Find where the given text appears and provide that cell's center as (X, Y) coordinate. 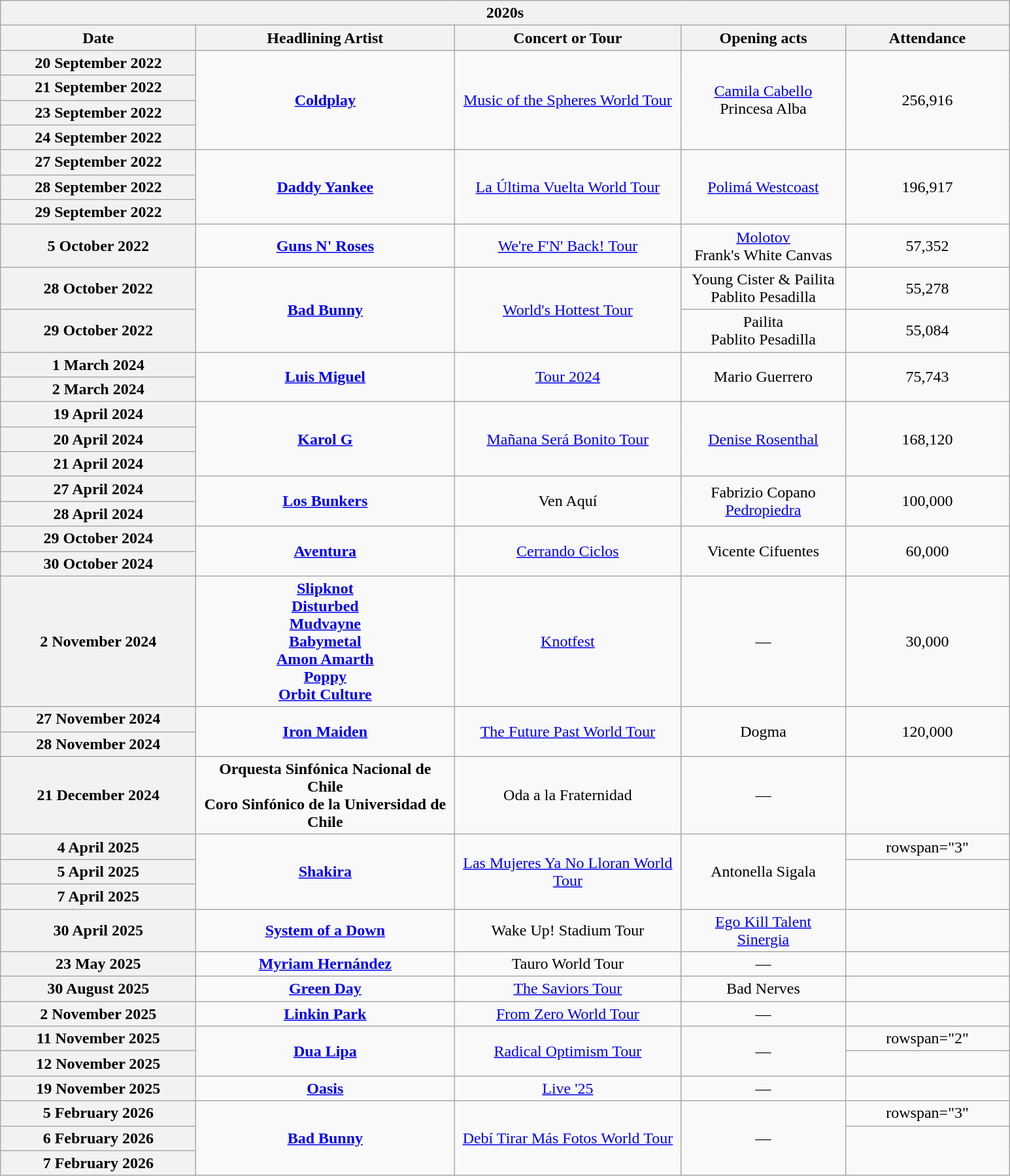
Music of the Spheres World Tour (567, 100)
We're F'N' Back! Tour (567, 246)
2 November 2024 (98, 641)
Knotfest (567, 641)
196,917 (927, 187)
Opening acts (764, 38)
29 October 2022 (98, 331)
Dua Lipa (326, 1051)
27 September 2022 (98, 162)
30,000 (927, 641)
30 August 2025 (98, 989)
7 April 2025 (98, 896)
256,916 (927, 100)
55,084 (927, 331)
Pailita Pablito Pesadilla (764, 331)
La Última Vuelta World Tour (567, 187)
Vicente Cifuentes (764, 551)
23 September 2022 (98, 112)
30 April 2025 (98, 930)
Bad Nerves (764, 989)
Attendance (927, 38)
19 November 2025 (98, 1088)
27 November 2024 (98, 719)
Iron Maiden (326, 731)
57,352 (927, 246)
Myriam Hernández (326, 964)
4 April 2025 (98, 847)
2 November 2025 (98, 1014)
The Future Past World Tour (567, 731)
23 May 2025 (98, 964)
120,000 (927, 731)
28 April 2024 (98, 514)
24 September 2022 (98, 137)
5 February 2026 (98, 1113)
Los Bunkers (326, 501)
Las Mujeres Ya No Lloran World Tour (567, 871)
168,120 (927, 439)
SlipknotDisturbedMudvayneBabymetalAmon AmarthPoppyOrbit Culture (326, 641)
11 November 2025 (98, 1039)
Ego Kill TalentSinergia (764, 930)
Tauro World Tour (567, 964)
rowspan="2" (927, 1039)
19 April 2024 (98, 414)
Linkin Park (326, 1014)
30 October 2024 (98, 563)
28 September 2022 (98, 187)
Cerrando Ciclos (567, 551)
Coldplay (326, 100)
2020s (505, 13)
Aventura (326, 551)
Dogma (764, 731)
29 October 2024 (98, 539)
Live '25 (567, 1088)
Tour 2024 (567, 377)
Mañana Será Bonito Tour (567, 439)
Date (98, 38)
6 February 2026 (98, 1138)
28 October 2022 (98, 288)
29 September 2022 (98, 212)
Karol G (326, 439)
From Zero World Tour (567, 1014)
Oasis (326, 1088)
The Saviors Tour (567, 989)
1 March 2024 (98, 364)
2 March 2024 (98, 390)
Camila Cabello Princesa Alba (764, 100)
Concert or Tour (567, 38)
21 December 2024 (98, 795)
Orquesta Sinfónica Nacional de ChileCoro Sinfónico de la Universidad de Chile (326, 795)
Daddy Yankee (326, 187)
Wake Up! Stadium Tour (567, 930)
21 April 2024 (98, 464)
Polimá Westcoast (764, 187)
Headlining Artist (326, 38)
World's Hottest Tour (567, 309)
12 November 2025 (98, 1064)
27 April 2024 (98, 489)
Radical Optimism Tour (567, 1051)
Oda a la Fraternidad (567, 795)
20 April 2024 (98, 439)
20 September 2022 (98, 63)
Luis Miguel (326, 377)
Fabrizio CopanoPedropiedra (764, 501)
5 October 2022 (98, 246)
100,000 (927, 501)
Young Cister & Pailita Pablito Pesadilla (764, 288)
28 November 2024 (98, 744)
55,278 (927, 288)
Shakira (326, 871)
System of a Down (326, 930)
Green Day (326, 989)
Molotov Frank's White Canvas (764, 246)
Mario Guerrero (764, 377)
Guns N' Roses (326, 246)
Antonella Sigala (764, 871)
Debí Tirar Más Fotos World Tour (567, 1138)
7 February 2026 (98, 1163)
75,743 (927, 377)
21 September 2022 (98, 88)
60,000 (927, 551)
5 April 2025 (98, 871)
Denise Rosenthal (764, 439)
Ven Aquí (567, 501)
